Find where the given text appears and provide that cell's center as (X, Y) coordinate. 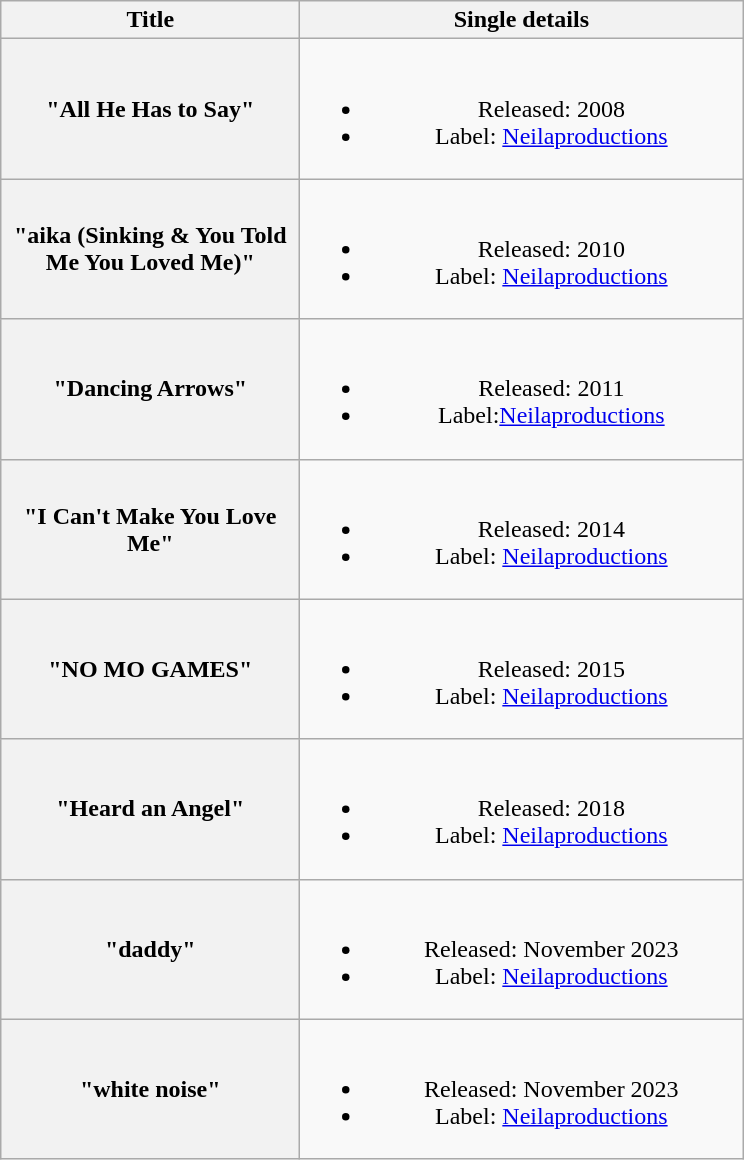
"Dancing Arrows" (150, 389)
Released: 2018Label: Neilaproductions (522, 809)
Released: 2015Label: Neilaproductions (522, 669)
"All He Has to Say" (150, 109)
"white noise" (150, 1089)
"I Can't Make You Love Me" (150, 529)
Released: 2014Label: Neilaproductions (522, 529)
Released: 2011Label:Neilaproductions (522, 389)
Released: 2008Label: Neilaproductions (522, 109)
Single details (522, 20)
"daddy" (150, 949)
"NO MO GAMES" (150, 669)
Title (150, 20)
"Heard an Angel" (150, 809)
Released: 2010Label: Neilaproductions (522, 249)
"aika (Sinking & You Told Me You Loved Me)" (150, 249)
